Identify which cell holds the provided text, then report its (x, y) central coordinate. 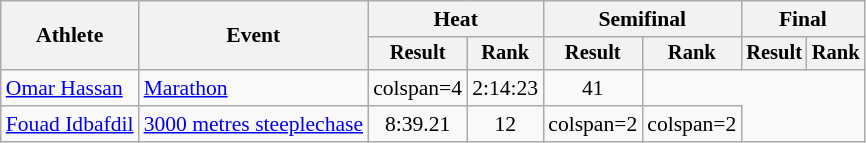
Omar Hassan (70, 88)
41 (592, 88)
3000 metres steeplechase (254, 124)
colspan=4 (418, 88)
8:39.21 (418, 124)
2:14:23 (505, 88)
Athlete (70, 36)
Heat (456, 19)
Marathon (254, 88)
Fouad Idbafdil (70, 124)
Event (254, 36)
Final (802, 19)
Semifinal (642, 19)
12 (505, 124)
